Locate the cell with the specified text and output its [X, Y] center coordinate. 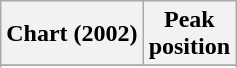
Peakposition [189, 34]
Chart (2002) [72, 34]
